Search for the cell housing the specified text and yield its (x, y) center coordinate. 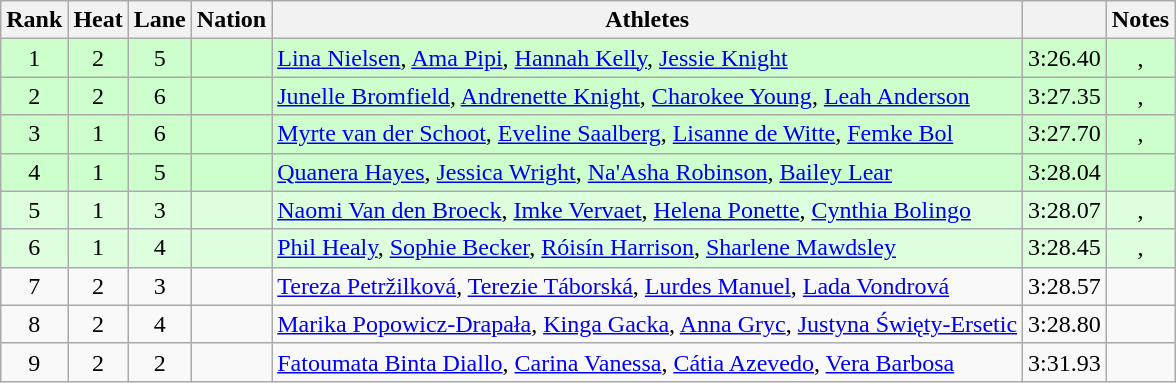
Nation (231, 20)
3:27.70 (1065, 134)
Fatoumata Binta Diallo, Carina Vanessa, Cátia Azevedo, Vera Barbosa (648, 362)
3:28.80 (1065, 324)
Phil Healy, Sophie Becker, Róisín Harrison, Sharlene Mawdsley (648, 248)
Lane (160, 20)
3:28.07 (1065, 210)
Tereza Petržilková, Terezie Táborská, Lurdes Manuel, Lada Vondrová (648, 286)
Heat (98, 20)
Quanera Hayes, Jessica Wright, Na'Asha Robinson, Bailey Lear (648, 172)
9 (34, 362)
Notes (1140, 20)
3:28.04 (1065, 172)
8 (34, 324)
Rank (34, 20)
7 (34, 286)
3:26.40 (1065, 58)
3:27.35 (1065, 96)
3:28.45 (1065, 248)
3:31.93 (1065, 362)
Marika Popowicz-Drapała, Kinga Gacka, Anna Gryc, Justyna Święty-Ersetic (648, 324)
Lina Nielsen, Ama Pipi, Hannah Kelly, Jessie Knight (648, 58)
Athletes (648, 20)
3:28.57 (1065, 286)
Junelle Bromfield, Andrenette Knight, Charokee Young, Leah Anderson (648, 96)
Naomi Van den Broeck, Imke Vervaet, Helena Ponette, Cynthia Bolingo (648, 210)
Myrte van der Schoot, Eveline Saalberg, Lisanne de Witte, Femke Bol (648, 134)
